Locate the cell with the specified text and output its (x, y) center coordinate. 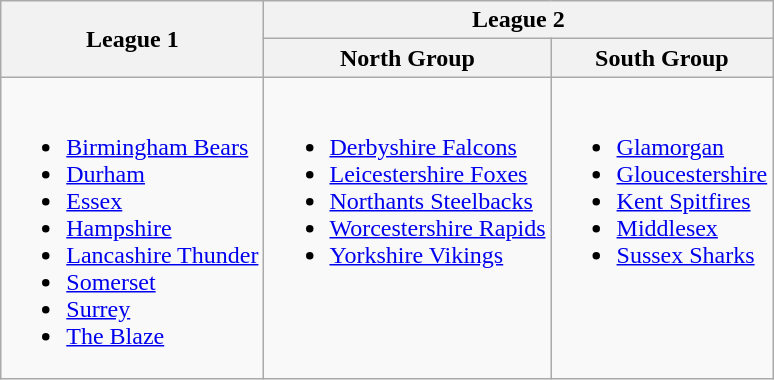
League 2 (518, 20)
GlamorganGloucestershireKent SpitfiresMiddlesexSussex Sharks (662, 228)
South Group (662, 58)
Birmingham BearsDurhamEssexHampshireLancashire ThunderSomersetSurreyThe Blaze (132, 228)
Derbyshire FalconsLeicestershire FoxesNorthants SteelbacksWorcestershire RapidsYorkshire Vikings (408, 228)
League 1 (132, 39)
North Group (408, 58)
